Detect which cell encompasses the target text, then output its (x, y) center coordinate. 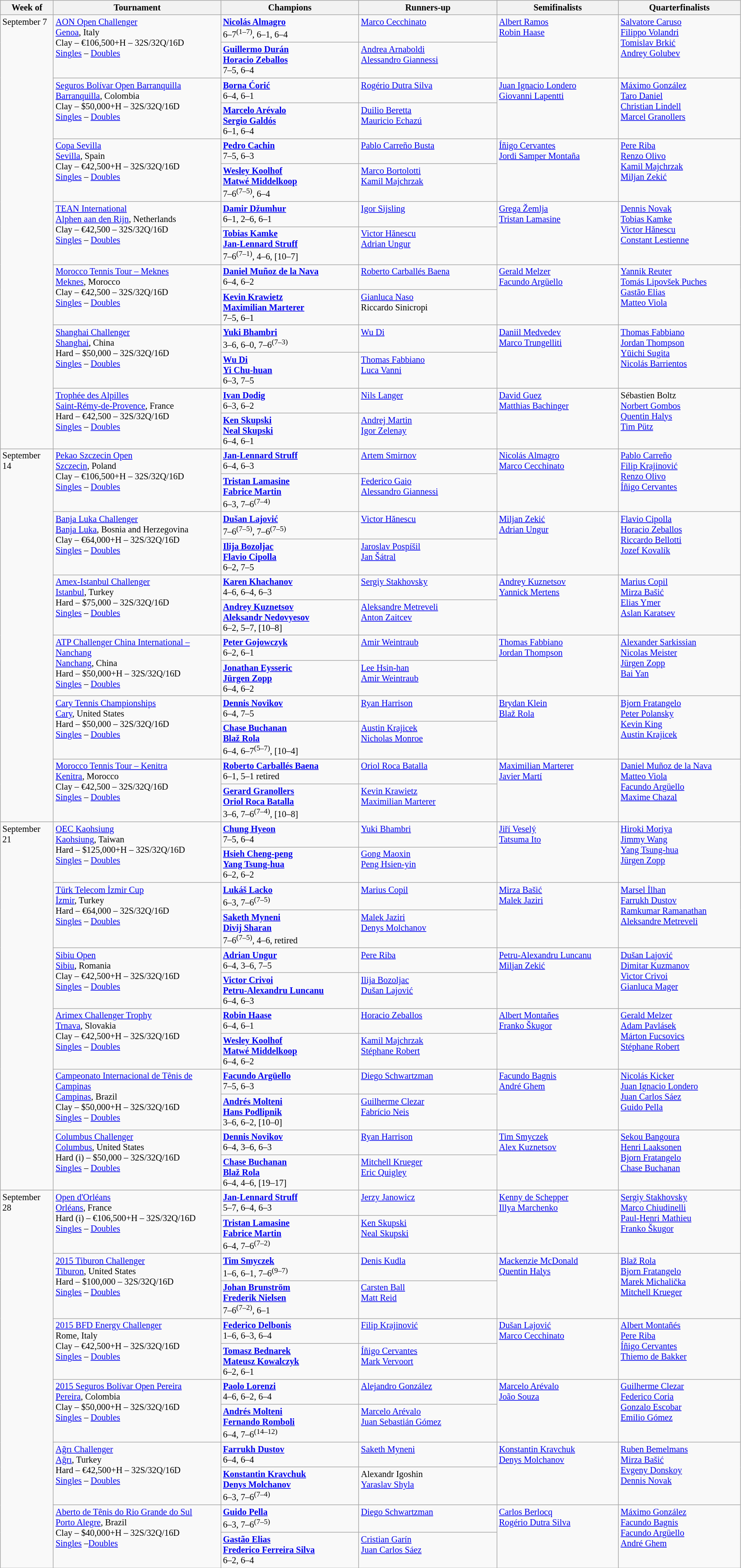
Mitchell Krueger Eric Quigley (428, 1172)
Saketh Myneni (428, 1454)
September 21 (27, 1006)
Columbus Challenger Columbus, United States Hard (i) – $50,000 – 32S/32Q/16D Singles – Doubles (137, 1160)
Gong Maoxin Peng Hsien-yin (428, 865)
Marco Cecchinato (428, 29)
Sébastien Boltz Norbert Gombos Quentin Halys Tim Pütz (680, 418)
September 7 (27, 232)
Carlos Berlocq Rogério Dutra Silva (558, 1537)
Dušan Lajović Marco Cecchinato (558, 1349)
Morocco Tennis Tour – Kenitra Kenitra, Morocco Clay – €42,500 – 32S/32Q/16D Singles – Doubles (137, 791)
Week of (27, 7)
Roberto Carballés Baena (428, 277)
Wesley Koolhof Matwé Middelkoop 7–6(7–5), 6–4 (290, 183)
Salvatore Caruso Filippo Volandri Tomislav Brkić Andrey Golubev (680, 46)
Marcelo Arévalo Sergio Galdós 6–1, 6–4 (290, 121)
Igor Sijsling (428, 214)
Ken Skupski Neal Skupski 6–4, 6–1 (290, 431)
Duilio Beretta Mauricio Echazú (428, 121)
Horacio Zeballos (428, 1021)
Dennis Novak Tobias Kamke Victor Hănescu Constant Lestienne (680, 233)
Ruben Bemelmans Mirza Bašić Evgeny Donskoy Dennis Novak (680, 1473)
Sergiy Stakhovsky (428, 587)
Tristan Lamasine Fabrice Martin6–4, 7–6(7–2) (290, 1235)
Andrey Kuznetsov Aleksandr Nedovyesov 6–2, 5–7, [10–8] (290, 617)
Aleksandre Metreveli Anton Zaitcev (428, 617)
Runners-up (428, 7)
Champions (290, 7)
Ivan Dodig 6–3, 6–2 (290, 400)
Victor Hănescu (428, 525)
Alejandro González (428, 1392)
Adrian Ungur6–4, 3–6, 7–5 (290, 960)
Austin Krajicek Nicholas Monroe (428, 740)
Jerzy Janowicz (428, 1203)
Thomas Fabbiano Luca Vanni (428, 370)
Andrés Molteni Fernando Romboli 6–4, 7–6(14–12) (290, 1423)
Marcelo Arévalo Juan Sebastián Gómez (428, 1423)
Sergiy Stakhovsky Marco Chiudinelli Paul-Henri Mathieu Franko Škugor (680, 1221)
Dušan Lajović Dimitar Kuzmanov Victor Crivoi Gianluca Mager (680, 978)
Marius Copil Mirza Bašić Elias Ymer Aslan Karatsev (680, 605)
Dennis Novikov 6–4, 3–6, 6–3 (290, 1142)
Roberto Carballés Baena 6–1, 5–1 retired (290, 771)
Johan Brunström Frederik Nielsen 7–6(7–2), 6–1 (290, 1299)
Aberto de Tênis do Rio Grande do Sul Porto Alegre, Brazil Clay – $40,000+H – 32S/32Q/16D Singles –Doubles (137, 1537)
Brydan Klein Blaž Rola (558, 727)
Federico Delbonis1–6, 6–3, 6–4 (290, 1331)
Jiří Veselý Tatsuma Ito (558, 851)
Guilherme Clezar Fabrício Neis (428, 1112)
Jonathan Eysseric Jürgen Zopp 6–4, 6–2 (290, 678)
Íñigo Cervantes Jordi Samper Montaña (558, 170)
Konstantin Kravchuk Denys Molchanov6–3, 7–6(7–4) (290, 1486)
Blaž Rola Bjorn Fratangelo Marek Michalička Mitchell Krueger (680, 1286)
Thomas Fabbiano Jordan Thompson Yūichi Sugita Nicolás Barrientos (680, 356)
Máximo González Facundo Bagnis Facundo Argüello André Ghem (680, 1537)
OEC Kaohsiung Kaohsiung, Taiwan Hard – $125,000+H – 32S/32Q/16D Singles – Doubles (137, 851)
Seguros Bolívar Open Barranquilla Barranquilla, Colombia Clay – $50,000+H – 32S/32Q/16D Singles – Doubles (137, 108)
Lukáš Lacko 6–3, 7–6(7–5) (290, 896)
Pedro Cachin 7–5, 6–3 (290, 151)
Guilherme Clezar Federico Coria Gonzalo Escobar Emilio Gómez (680, 1410)
Denis Kudla (428, 1267)
Máximo González Taro Daniel Christian Lindell Marcel Granollers (680, 108)
Mirza Bašić Malek Jaziri (558, 915)
Peter Gojowczyk 6–2, 6–1 (290, 648)
Mackenzie McDonald Quentin Halys (558, 1286)
Jan-Lennard Struff 5–7, 6–4, 6–3 (290, 1203)
Dušan Lajović 7–6(7–5), 7–6(7–5) (290, 525)
Albert Montañes Franko Škugor (558, 1039)
Ilija Bozoljac Flavio Cipolla 6–2, 7–5 (290, 557)
Yuki Bhambri (428, 834)
Kevin Krawietz Maximilian Marterer 7–5, 6–1 (290, 307)
Wu Di Yi Chu-huan 6–3, 7–5 (290, 370)
Hiroki Moriya Jimmy Wang Yang Tsung-hua Jürgen Zopp (680, 851)
Kamil Majchrzak Stéphane Robert (428, 1051)
Pablo Carreño Filip Krajinović Renzo Olivo Íñigo Cervantes (680, 480)
Marius Copil (428, 896)
Nils Langer (428, 400)
Miljan Zekić Adrian Ungur (558, 543)
Gerard Granollers Oriol Roca Batalla 3–6, 7–6(7–4), [10–8] (290, 803)
Victor Hănescu Adrian Ungur (428, 246)
Artem Smirnov (428, 461)
Semifinalists (558, 7)
Ken Skupski Neal Skupski (428, 1235)
Gianluca Naso Riccardo Sinicropi (428, 307)
Sibiu Open Sibiu, Romania Clay – €42,500+H – 32S/32Q/16D Singles – Doubles (137, 978)
Grega Žemlja Tristan Lamasine (558, 233)
Farrukh Dustov6–4, 6–4 (290, 1454)
Daniel Muñoz de la Nava 6–4, 6–2 (290, 277)
TEAN International Alphen aan den Rijn, Netherlands Clay – €42,500 – 32S/32Q/16D Singles – Doubles (137, 233)
Chase Buchanan Blaž Rola 6–4, 6–7(5–7), [10–4] (290, 740)
Federico Gaio Alessandro Giannessi (428, 493)
Albert Montañés Pere Riba Íñigo Cervantes Thiemo de Bakker (680, 1349)
Paolo Lorenzi 4–6, 6–2, 6–4 (290, 1392)
Juan Ignacio Londero Giovanni Lapentti (558, 108)
Ağrı Challenger Ağrı, Turkey Hard – €42,500+H – 32S/32Q/16D Singles – Doubles (137, 1473)
Carsten Ball Matt Reid (428, 1299)
Facundo Bagnis André Ghem (558, 1099)
Andrey Kuznetsov Yannick Mertens (558, 605)
2015 Seguros Bolívar Open Pereira Pereira, Colombia Clay – $50,000+H – 32S/32Q/16D Singles – Doubles (137, 1410)
Alexandr Igoshin Yaraslav Shyla (428, 1486)
Pere Riba (428, 960)
Chase Buchanan Blaž Rola 6–4, 4–6, [19–17] (290, 1172)
Chung Hyeon 7–5, 6–4 (290, 834)
David Guez Matthias Bachinger (558, 418)
Tim Smyczek Alex Kuznetsov (558, 1160)
September 28 (27, 1379)
Pekao Szczecin Open Szczecin, Poland Clay – €106,500+H – 32S/32Q/16D Singles – Doubles (137, 480)
Gerald Melzer Adam Pavlásek Márton Fucsovics Stéphane Robert (680, 1039)
Saketh Myneni Divij Sharan 7–6(7–5), 4–6, retired (290, 929)
Cary Tennis Championships Cary, United States Hard – $50,000 – 32S/32Q/16D Singles – Doubles (137, 727)
Yannik Reuter Tomás Lipovšek Puches Gastão Elias Matteo Viola (680, 294)
Robin Haase 6–4, 6–1 (290, 1021)
Campeonato Internacional de Tênis de Campinas Campinas, Brazil Clay – $50,000+H – 32S/32Q/16D Singles – Doubles (137, 1099)
Tournament (137, 7)
Filip Krajinović (428, 1331)
Malek Jaziri Denys Molchanov (428, 929)
Íñigo Cervantes Mark Vervoort (428, 1361)
Yuki Bhambri 3–6, 6–0, 7–6(7–3) (290, 339)
Andrej Martin Igor Zelenay (428, 431)
Thomas Fabbiano Jordan Thompson (558, 665)
Cristian Garín Juan Carlos Sáez (428, 1550)
Tristan Lamasine Fabrice Martin 6–3, 7–6(7–4) (290, 493)
Jan-Lennard Struff 6–4, 6–3 (290, 461)
Gerald Melzer Facundo Argüello (558, 294)
Daniel Muñoz de la Nava Matteo Viola Facundo Argüello Maxime Chazal (680, 791)
Tim Smyczek 1–6, 6–1, 7–6(9–7) (290, 1267)
Türk Telecom İzmir Cup İzmir, Turkey Hard – €64,000 – 32S/32Q/16D Singles – Doubles (137, 915)
Guillermo Durán Horacio Zeballos 7–5, 6–4 (290, 60)
Nicolás Almagro Marco Cecchinato (558, 480)
Marsel İlhan Farrukh Dustov Ramkumar Ramanathan Aleksandre Metreveli (680, 915)
Gastão Elias Frederico Ferreira Silva6–2, 6–4 (290, 1550)
Konstantin Kravchuk Denys Molchanov (558, 1473)
Flavio Cipolla Horacio Zeballos Riccardo Bellotti Jozef Kovalík (680, 543)
Morocco Tennis Tour – Meknes Meknes, Morocco Clay – €42,500 – 32S/32Q/16D Singles – Doubles (137, 294)
Arimex Challenger Trophy Trnava, Slovakia Clay – €42,500+H – 32S/32Q/16D Singles – Doubles (137, 1039)
Amir Weintraub (428, 648)
Maximilian Marterer Javier Martí (558, 791)
September 14 (27, 635)
Facundo Argüello 7–5, 6–3 (290, 1081)
Pere Riba Renzo Olivo Kamil Majchrzak Miljan Zekić (680, 170)
AON Open Challenger Genoa, Italy Clay – €106,500+H – 32S/32Q/16D Singles – Doubles (137, 46)
Lee Hsin-han Amir Weintraub (428, 678)
Nicolás Almagro 6–7(1–7), 6–1, 6–4 (290, 29)
Victor Crivoi Petru-Alexandru Luncanu 6–4, 6–3 (290, 990)
Bjorn Fratangelo Peter Polansky Kevin King Austin Krajicek (680, 727)
Ilija Bozoljac Dušan Lajović (428, 990)
Albert Ramos Robin Haase (558, 46)
Trophée des Alpilles Saint-Rémy-de-Provence, France Hard – €42,500 – 32S/32Q/16D Singles – Doubles (137, 418)
2015 BFD Energy Challenger Rome, Italy Clay – €42,500+H – 32S/32Q/16D Singles – Doubles (137, 1349)
Kenny de Schepper Illya Marchenko (558, 1221)
Sekou Bangoura Henri Laaksonen Bjorn Fratangelo Chase Buchanan (680, 1160)
ATP Challenger China International – Nanchang Nanchang, China Hard – $50,000+H – 32S/32Q/16D Singles – Doubles (137, 665)
2015 Tiburon Challenger Tiburon, United States Hard – $100,000 – 32S/32Q/16D Singles – Doubles (137, 1286)
Tobias Kamke Jan-Lennard Struff 7–6(7–1), 4–6, [10–7] (290, 246)
Quarterfinalists (680, 7)
Guido Pella 6–3, 7–6(7–5) (290, 1518)
Nicolás Kicker Juan Ignacio Londero Juan Carlos Sáez Guido Pella (680, 1099)
Dennis Novikov 6–4, 7–5 (290, 708)
Banja Luka Challenger Banja Luka, Bosnia and Herzegovina Clay – €64,000+H – 32S/32Q/16D Singles – Doubles (137, 543)
Shanghai Challenger Shanghai, China Hard – $50,000 – 32S/32Q/16D Singles – Doubles (137, 356)
Pablo Carreño Busta (428, 151)
Karen Khachanov 4–6, 6–4, 6–3 (290, 587)
Marco Bortolotti Kamil Majchrzak (428, 183)
Marcelo Arévalo João Souza (558, 1410)
Hsieh Cheng-peng Yang Tsung-hua 6–2, 6–2 (290, 865)
Borna Ćorić 6–4, 6–1 (290, 91)
Oriol Roca Batalla (428, 771)
Rogério Dutra Silva (428, 91)
Damir Džumhur 6–1, 2–6, 6–1 (290, 214)
Kevin Krawietz Maximilian Marterer (428, 803)
Open d'Orléans Orléans, France Hard (i) – €106,500+H – 32S/32Q/16D Singles – Doubles (137, 1221)
Wu Di (428, 339)
Tomasz Bednarek Mateusz Kowalczyk 6–2, 6–1 (290, 1361)
Copa Sevilla Sevilla, Spain Clay – €42,500+H – 32S/32Q/16D Singles – Doubles (137, 170)
Alexander Sarkissian Nicolas Meister Jürgen Zopp Bai Yan (680, 665)
Andrea Arnaboldi Alessandro Giannessi (428, 60)
Daniil Medvedev Marco Trungelliti (558, 356)
Jaroslav Pospíšil Jan Šátral (428, 557)
Amex-Istanbul Challenger Istanbul, Turkey Hard – $75,000 – 32S/32Q/16D Singles – Doubles (137, 605)
Petru-Alexandru Luncanu Miljan Zekić (558, 978)
Wesley Koolhof Matwé Middelkoop 6–4, 6–2 (290, 1051)
Andrés Molteni Hans Podlipnik 3–6, 6–2, [10–0] (290, 1112)
